For the text-containing cell, return its midpoint in [X, Y] coordinate format. 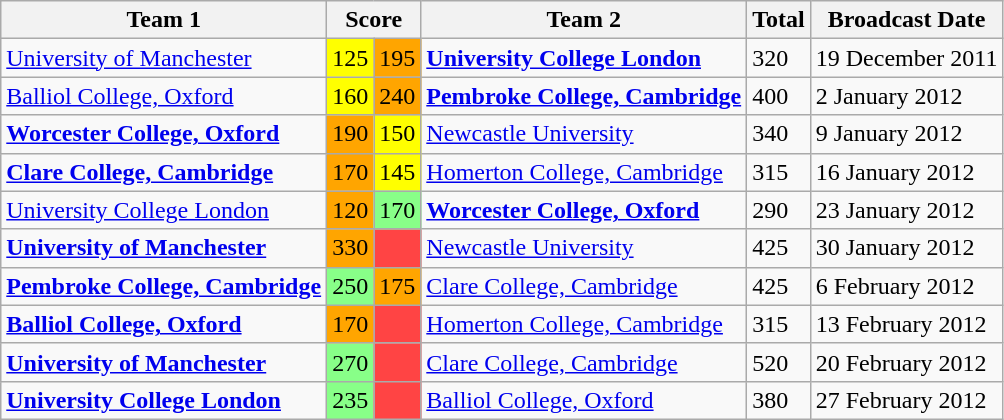
175 [398, 286]
195 [398, 58]
120 [350, 210]
9 January 2012 [906, 134]
27 February 2012 [906, 400]
20 February 2012 [906, 362]
320 [779, 58]
Broadcast Date [906, 20]
520 [779, 362]
380 [779, 400]
125 [350, 58]
290 [779, 210]
160 [350, 96]
250 [350, 286]
330 [350, 248]
340 [779, 134]
145 [398, 172]
30 January 2012 [906, 248]
235 [350, 400]
400 [779, 96]
19 December 2011 [906, 58]
23 January 2012 [906, 210]
270 [350, 362]
Team 1 [164, 20]
Score [374, 20]
240 [398, 96]
2 January 2012 [906, 96]
Team 2 [584, 20]
190 [350, 134]
150 [398, 134]
6 February 2012 [906, 286]
Total [779, 20]
13 February 2012 [906, 324]
16 January 2012 [906, 172]
